Capture the cell that displays the provided text and extract its [X, Y] central coordinate. 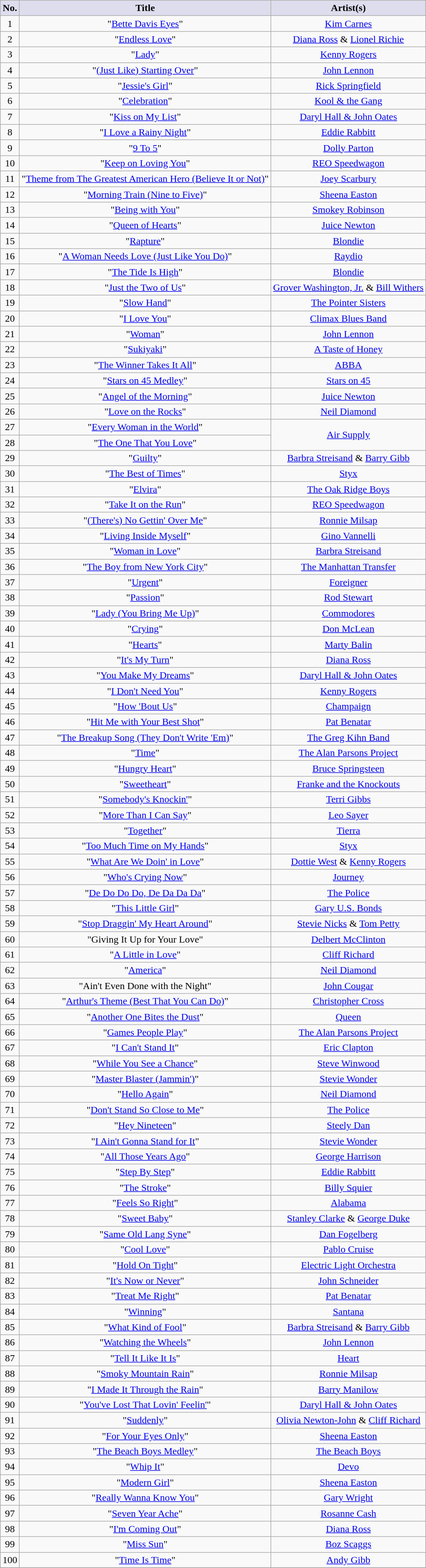
"I Don't Need You" [145, 691]
Barry Manilow [348, 1389]
"Lady" [145, 55]
Heart [348, 1358]
Foreigner [348, 582]
51 [10, 799]
57 [10, 892]
Kim Carnes [348, 24]
"For Your Eyes Only" [145, 1435]
Billy Squier [348, 1188]
"Crying" [145, 629]
"I Can't Stand It" [145, 1048]
63 [10, 986]
91 [10, 1420]
97 [10, 1513]
"Time" [145, 753]
Dottie West & Kenny Rogers [348, 861]
"Really Wanna Know You" [145, 1498]
"Elvira" [145, 489]
89 [10, 1389]
10 [10, 163]
Marty Balin [348, 644]
44 [10, 691]
"Suddenly" [145, 1420]
56 [10, 877]
Stevie Nicks & Tom Petty [348, 923]
Franke and the Knockouts [348, 784]
84 [10, 1312]
68 [10, 1063]
"Hey Nineteen" [145, 1125]
43 [10, 675]
"It's Now or Never" [145, 1281]
62 [10, 970]
82 [10, 1281]
87 [10, 1358]
ABBA [348, 365]
100 [10, 1560]
48 [10, 753]
9 [10, 148]
"Tell It Like It Is" [145, 1358]
Cliff Richard [348, 955]
"The Winner Takes It All" [145, 365]
61 [10, 955]
Leo Sayer [348, 815]
"Time Is Time" [145, 1560]
49 [10, 769]
17 [10, 272]
"Whip It" [145, 1467]
"Being with You" [145, 210]
53 [10, 830]
"Rapture" [145, 241]
"Guilty" [145, 458]
5 [10, 86]
81 [10, 1265]
15 [10, 241]
"Slow Hand" [145, 303]
30 [10, 474]
16 [10, 256]
"America" [145, 970]
"Too Much Time on My Hands" [145, 846]
"Another One Bites the Dust" [145, 1017]
John Cougar [348, 986]
Champaign [348, 707]
"Lady (You Bring Me Up)" [145, 613]
66 [10, 1032]
"The Beach Boys Medley" [145, 1451]
"The Stroke" [145, 1188]
"I Love You" [145, 318]
24 [10, 380]
"Endless Love" [145, 39]
"Take It on the Run" [145, 505]
75 [10, 1172]
27 [10, 427]
"The Breakup Song (They Don't Write 'Em)" [145, 738]
"Morning Train (Nine to Five)" [145, 194]
"Living Inside Myself" [145, 536]
Gary Wright [348, 1498]
34 [10, 536]
3 [10, 55]
"The Boy from New York City" [145, 567]
Dan Fogelberg [348, 1234]
Rod Stewart [348, 598]
"Stop Draggin' My Heart Around" [145, 923]
73 [10, 1141]
"Sweetheart" [145, 784]
59 [10, 923]
7 [10, 117]
90 [10, 1405]
"Ain't Even Done with the Night" [145, 986]
"Keep on Loving You" [145, 163]
92 [10, 1435]
Stars on 45 [348, 380]
"Queen of Hearts" [145, 225]
"Step By Step" [145, 1172]
"Sukiyaki" [145, 349]
"Sweet Baby" [145, 1219]
"Hold On Tight" [145, 1265]
"9 To 5" [145, 148]
No. [10, 8]
"The Best of Times" [145, 474]
The Beach Boys [348, 1451]
Joey Scarbury [348, 179]
83 [10, 1296]
"Smoky Mountain Rain" [145, 1374]
"Master Blaster (Jammin')" [145, 1079]
"The Tide Is High" [145, 272]
69 [10, 1079]
38 [10, 598]
23 [10, 365]
Boz Scaggs [348, 1544]
95 [10, 1482]
28 [10, 442]
George Harrison [348, 1156]
Artist(s) [348, 8]
96 [10, 1498]
Santana [348, 1312]
"Together" [145, 830]
"Watching the Wheels" [145, 1343]
18 [10, 287]
Raydio [348, 256]
"Celebration" [145, 101]
Commodores [348, 613]
19 [10, 303]
64 [10, 1001]
72 [10, 1125]
The Greg Kihn Band [348, 738]
8 [10, 132]
"Cool Love" [145, 1250]
Terri Gibbs [348, 799]
Diana Ross & Lionel Richie [348, 39]
"I Love a Rainy Night" [145, 132]
Tierra [348, 830]
76 [10, 1188]
Dolly Parton [348, 148]
"Feels So Right" [145, 1203]
20 [10, 318]
79 [10, 1234]
"Theme from The Greatest American Hero (Believe It or Not)" [145, 179]
71 [10, 1110]
"Jessie's Girl" [145, 86]
"Every Woman in the World" [145, 427]
"You've Lost That Lovin' Feelin'" [145, 1405]
Electric Light Orchestra [348, 1265]
25 [10, 396]
"Woman" [145, 334]
"Love on the Rocks" [145, 411]
98 [10, 1529]
41 [10, 644]
Alabama [348, 1203]
"Treat Me Right" [145, 1296]
86 [10, 1343]
11 [10, 179]
21 [10, 334]
The Manhattan Transfer [348, 567]
31 [10, 489]
"Passion" [145, 598]
"Hungry Heart" [145, 769]
"Miss Sun" [145, 1544]
Smokey Robinson [348, 210]
"Stars on 45 Medley" [145, 380]
"What Are We Doin' in Love" [145, 861]
"Seven Year Ache" [145, 1513]
"A Woman Needs Love (Just Like You Do)" [145, 256]
36 [10, 567]
Barbra Streisand [348, 551]
13 [10, 210]
"This Little Girl" [145, 908]
Steve Winwood [348, 1063]
93 [10, 1451]
2 [10, 39]
"More Than I Can Say" [145, 815]
4 [10, 70]
70 [10, 1094]
"Hearts" [145, 644]
"Who's Crying Now" [145, 877]
99 [10, 1544]
12 [10, 194]
42 [10, 660]
"Winning" [145, 1312]
"All Those Years Ago" [145, 1156]
78 [10, 1219]
"Modern Girl" [145, 1482]
Steely Dan [348, 1125]
85 [10, 1327]
74 [10, 1156]
Christopher Cross [348, 1001]
67 [10, 1048]
"I Ain't Gonna Stand for It" [145, 1141]
"Games People Play" [145, 1032]
14 [10, 225]
58 [10, 908]
55 [10, 861]
"Somebody's Knockin'" [145, 799]
"De Do Do Do, De Da Da Da" [145, 892]
77 [10, 1203]
Gary U.S. Bonds [348, 908]
60 [10, 939]
Stanley Clarke & George Duke [348, 1219]
Air Supply [348, 435]
94 [10, 1467]
Delbert McClinton [348, 939]
"Just the Two of Us" [145, 287]
50 [10, 784]
The Oak Ridge Boys [348, 489]
"Same Old Lang Syne" [145, 1234]
"Urgent" [145, 582]
The Pointer Sisters [348, 303]
Grover Washington, Jr. & Bill Withers [348, 287]
"(There's) No Gettin' Over Me" [145, 520]
40 [10, 629]
"The One That You Love" [145, 442]
"How 'Bout Us" [145, 707]
"I Made It Through the Rain" [145, 1389]
Devo [348, 1467]
26 [10, 411]
Eric Clapton [348, 1048]
"Bette Davis Eyes" [145, 24]
39 [10, 613]
Queen [348, 1017]
32 [10, 505]
"A Little in Love" [145, 955]
"Hit Me with Your Best Shot" [145, 722]
Title [145, 8]
"Giving It Up for Your Love" [145, 939]
6 [10, 101]
"Arthur's Theme (Best That You Can Do)" [145, 1001]
22 [10, 349]
29 [10, 458]
"Don't Stand So Close to Me" [145, 1110]
52 [10, 815]
"(Just Like) Starting Over" [145, 70]
Olivia Newton-John & Cliff Richard [348, 1420]
"It's My Turn" [145, 660]
A Taste of Honey [348, 349]
"Kiss on My List" [145, 117]
Pablo Cruise [348, 1250]
"You Make My Dreams" [145, 675]
"I'm Coming Out" [145, 1529]
35 [10, 551]
"What Kind of Fool" [145, 1327]
"Woman in Love" [145, 551]
Rick Springfield [348, 86]
Don McLean [348, 629]
Kool & the Gang [348, 101]
80 [10, 1250]
47 [10, 738]
33 [10, 520]
1 [10, 24]
Rosanne Cash [348, 1513]
46 [10, 722]
Climax Blues Band [348, 318]
"While You See a Chance" [145, 1063]
54 [10, 846]
45 [10, 707]
Gino Vannelli [348, 536]
"Hello Again" [145, 1094]
37 [10, 582]
Journey [348, 877]
John Schneider [348, 1281]
Andy Gibb [348, 1560]
65 [10, 1017]
Bruce Springsteen [348, 769]
88 [10, 1374]
"Angel of the Morning" [145, 396]
